Provide the [X, Y] coordinate of the cell's center where the given text is located.  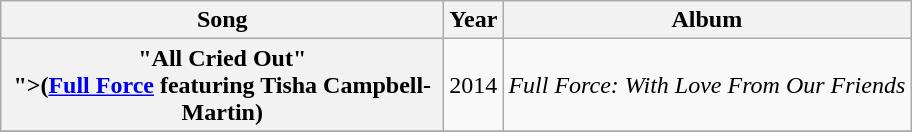
2014 [474, 85]
Full Force: With Love From Our Friends [707, 85]
Album [707, 20]
"All Cried Out"">(Full Force featuring Tisha Campbell-Martin) [222, 85]
Song [222, 20]
Year [474, 20]
